Output the [x, y] coordinate of the center of the cell containing the given text.  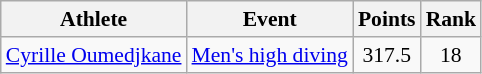
Men's high diving [270, 55]
Athlete [94, 19]
317.5 [387, 55]
Cyrille Oumedjkane [94, 55]
Rank [452, 19]
18 [452, 55]
Points [387, 19]
Event [270, 19]
